Detect which cell encompasses the target text, then output its [x, y] center coordinate. 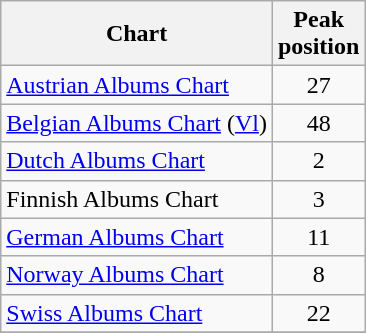
Dutch Albums Chart [137, 161]
Austrian Albums Chart [137, 85]
48 [318, 123]
Norway Albums Chart [137, 275]
27 [318, 85]
Chart [137, 34]
Belgian Albums Chart (Vl) [137, 123]
German Albums Chart [137, 237]
Swiss Albums Chart [137, 313]
3 [318, 199]
8 [318, 275]
11 [318, 237]
2 [318, 161]
22 [318, 313]
Finnish Albums Chart [137, 199]
Peakposition [318, 34]
